Determine the (x, y) coordinate at the center of the cell enclosing the given text.  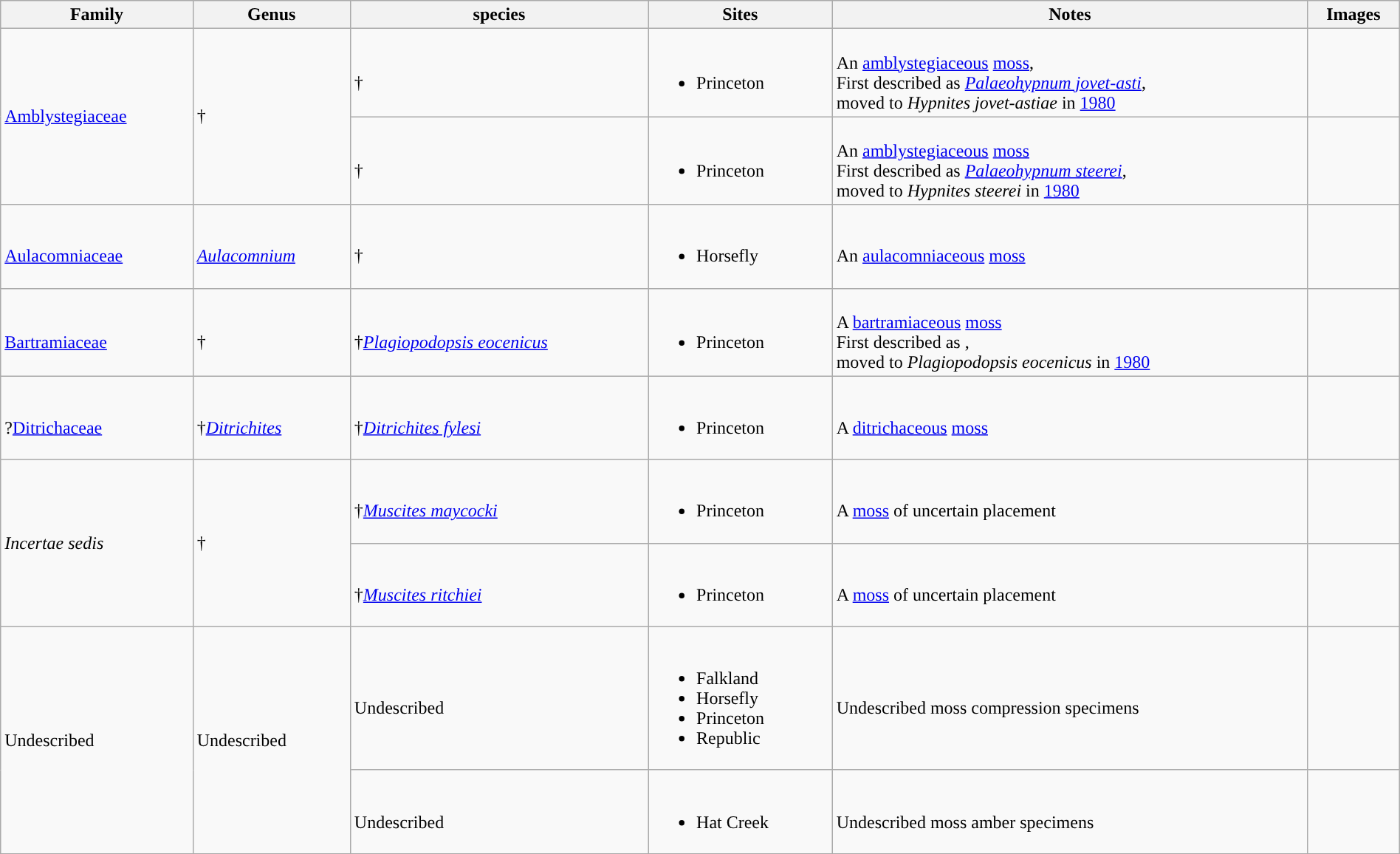
species (499, 15)
Notes (1069, 15)
Images (1354, 15)
An amblystegiaceous moss, First described as Palaeohypnum jovet-asti, moved to Hypnites jovet-astiae in 1980 (1069, 72)
†Ditrichites fylesi (499, 418)
FalklandHorseflyPrincetonRepublic (741, 698)
†Ditrichites (272, 418)
Aulacomniaceae (97, 247)
Undescribed moss amber specimens (1069, 811)
An amblystegiaceous moss First described as Palaeohypnum steerei, moved to Hypnites steerei in 1980 (1069, 161)
Genus (272, 15)
Sites (741, 15)
Bartramiaceae (97, 332)
Hat Creek (741, 811)
Family (97, 15)
Horsefly (741, 247)
A bartramiaceous moss First described as , moved to Plagiopodopsis eocenicus in 1980 (1069, 332)
?Ditrichaceae (97, 418)
Amblystegiaceae (97, 117)
Incertae sedis (97, 543)
†Muscites ritchiei (499, 585)
†Muscites maycocki (499, 501)
†Plagiopodopsis eocenicus (499, 332)
A ditrichaceous moss (1069, 418)
An aulacomniaceous moss (1069, 247)
Undescribed moss compression specimens (1069, 698)
Aulacomnium (272, 247)
